Output the (X, Y) coordinate of the center of the cell containing the given text.  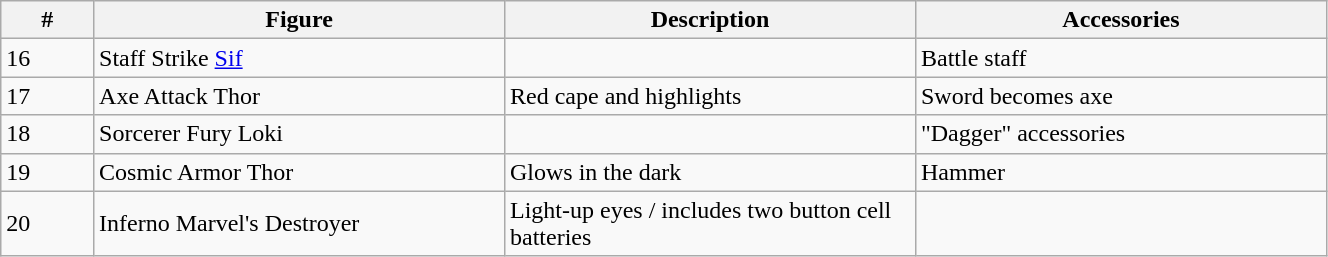
18 (48, 134)
Sorcerer Fury Loki (300, 134)
Figure (300, 20)
Staff Strike Sif (300, 58)
Description (710, 20)
Red cape and highlights (710, 96)
19 (48, 172)
17 (48, 96)
"Dagger" accessories (1120, 134)
Accessories (1120, 20)
Sword becomes axe (1120, 96)
Glows in the dark (710, 172)
Axe Attack Thor (300, 96)
16 (48, 58)
Cosmic Armor Thor (300, 172)
Hammer (1120, 172)
20 (48, 224)
# (48, 20)
Inferno Marvel's Destroyer (300, 224)
Battle staff (1120, 58)
Light-up eyes / includes two button cell batteries (710, 224)
